Search for the cell housing the specified text and yield its (X, Y) center coordinate. 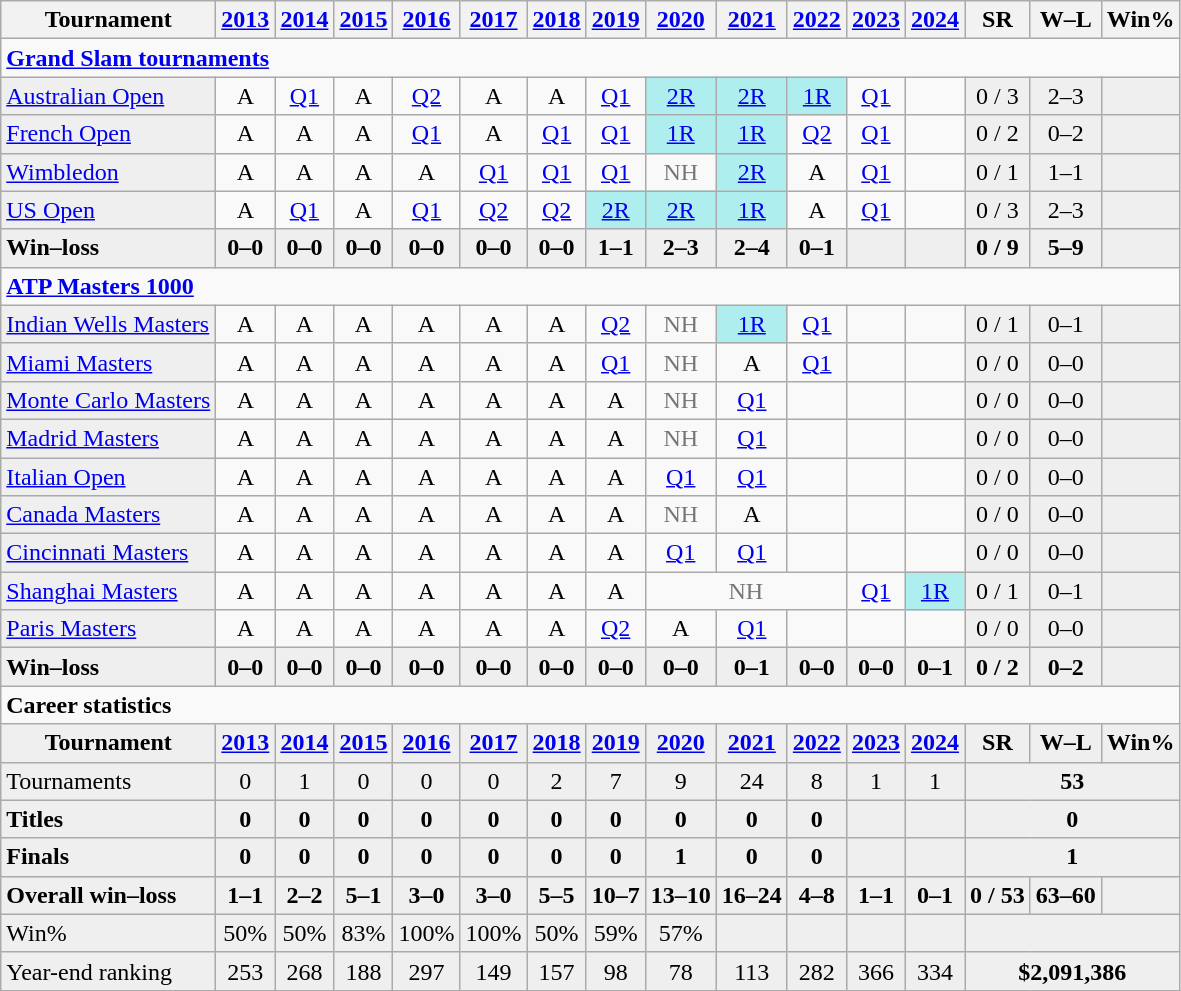
2 (556, 781)
ATP Masters 1000 (590, 286)
297 (426, 971)
334 (934, 971)
8 (816, 781)
Shanghai Masters (108, 591)
$2,091,386 (1072, 971)
Overall win–loss (108, 895)
253 (246, 971)
13–10 (680, 895)
Monte Carlo Masters (108, 400)
Finals (108, 857)
63–60 (1066, 895)
2–4 (752, 248)
16–24 (752, 895)
9 (680, 781)
53 (1072, 781)
Indian Wells Masters (108, 324)
24 (752, 781)
Tournaments (108, 781)
Australian Open (108, 96)
Paris Masters (108, 629)
78 (680, 971)
Cincinnati Masters (108, 553)
5–9 (1066, 248)
0 / 9 (998, 248)
10–7 (616, 895)
98 (616, 971)
Year-end ranking (108, 971)
113 (752, 971)
5–1 (364, 895)
French Open (108, 134)
157 (556, 971)
Madrid Masters (108, 438)
57% (680, 933)
Titles (108, 819)
0 / 53 (998, 895)
Italian Open (108, 477)
Canada Masters (108, 515)
4–8 (816, 895)
5–5 (556, 895)
Grand Slam tournaments (590, 58)
2–2 (304, 895)
7 (616, 781)
83% (364, 933)
Career statistics (590, 705)
366 (876, 971)
188 (364, 971)
268 (304, 971)
Miami Masters (108, 362)
149 (494, 971)
Wimbledon (108, 172)
59% (616, 933)
US Open (108, 210)
282 (816, 971)
